Determine the (X, Y) coordinate at the center of the cell enclosing the given text.  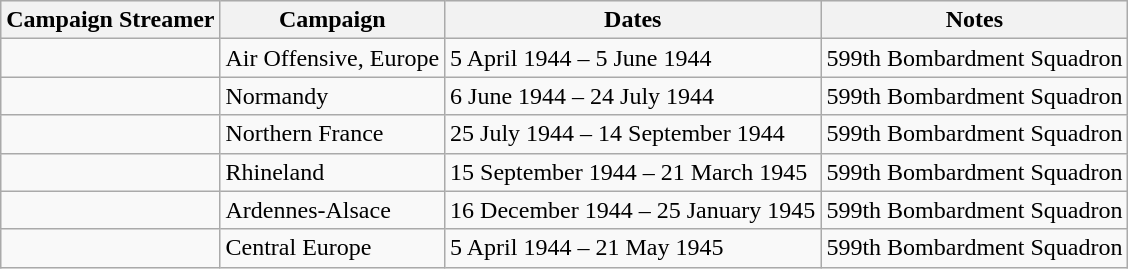
25 July 1944 – 14 September 1944 (633, 134)
Central Europe (332, 248)
Campaign (332, 20)
Rhineland (332, 172)
Northern France (332, 134)
Campaign Streamer (110, 20)
5 April 1944 – 5 June 1944 (633, 58)
Air Offensive, Europe (332, 58)
5 April 1944 – 21 May 1945 (633, 248)
16 December 1944 – 25 January 1945 (633, 210)
Ardennes-Alsace (332, 210)
Normandy (332, 96)
Notes (974, 20)
6 June 1944 – 24 July 1944 (633, 96)
15 September 1944 – 21 March 1945 (633, 172)
Dates (633, 20)
